Locate the cell with the specified text and output its [X, Y] center coordinate. 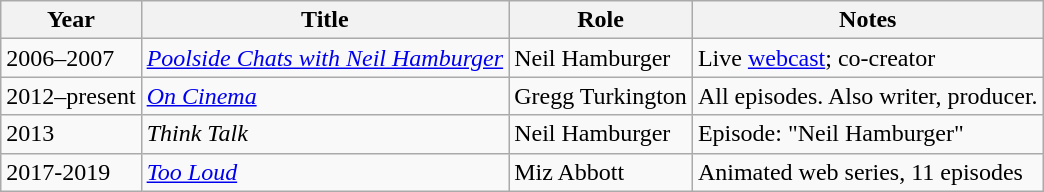
Poolside Chats with Neil Hamburger [325, 58]
2017-2019 [71, 172]
2013 [71, 134]
Miz Abbott [601, 172]
Role [601, 20]
2006–2007 [71, 58]
On Cinema [325, 96]
Title [325, 20]
Too Loud [325, 172]
2012–present [71, 96]
Animated web series, 11 episodes [868, 172]
Gregg Turkington [601, 96]
Year [71, 20]
Think Talk [325, 134]
All episodes. Also writer, producer. [868, 96]
Episode: "Neil Hamburger" [868, 134]
Notes [868, 20]
Live webcast; co-creator [868, 58]
